Output the (X, Y) coordinate of the center of the cell containing the given text.  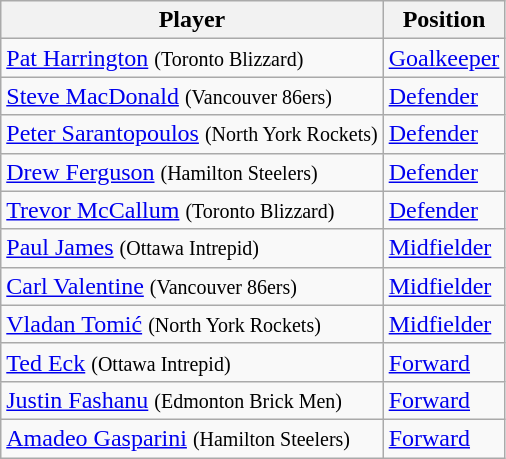
Goalkeeper (444, 58)
Player (192, 20)
Justin Fashanu (Edmonton Brick Men) (192, 400)
Steve MacDonald (Vancouver 86ers) (192, 96)
Ted Eck (Ottawa Intrepid) (192, 362)
Position (444, 20)
Pat Harrington (Toronto Blizzard) (192, 58)
Paul James (Ottawa Intrepid) (192, 248)
Drew Ferguson (Hamilton Steelers) (192, 172)
Amadeo Gasparini (Hamilton Steelers) (192, 438)
Trevor McCallum (Toronto Blizzard) (192, 210)
Carl Valentine (Vancouver 86ers) (192, 286)
Vladan Tomić (North York Rockets) (192, 324)
Peter Sarantopoulos (North York Rockets) (192, 134)
